Output the [X, Y] coordinate of the center of the cell containing the given text.  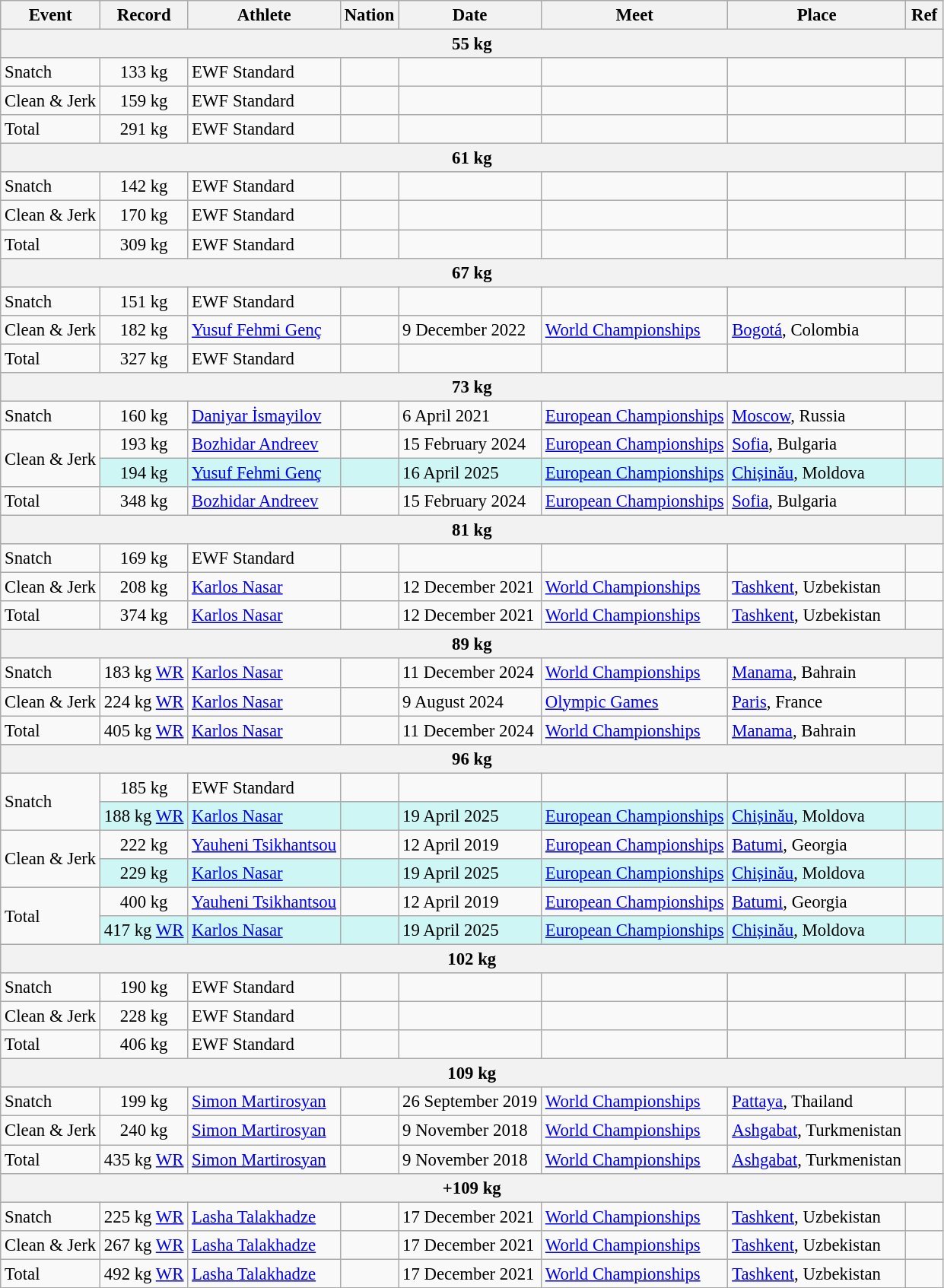
Date [470, 15]
267 kg WR [145, 1245]
185 kg [145, 787]
Record [145, 15]
228 kg [145, 1016]
327 kg [145, 358]
417 kg WR [145, 930]
109 kg [472, 1073]
Athlete [265, 15]
Paris, France [817, 701]
199 kg [145, 1102]
492 kg WR [145, 1274]
159 kg [145, 101]
Moscow, Russia [817, 415]
96 kg [472, 758]
406 kg [145, 1045]
+109 kg [472, 1188]
240 kg [145, 1131]
Olympic Games [634, 701]
348 kg [145, 501]
Event [50, 15]
Meet [634, 15]
169 kg [145, 558]
225 kg WR [145, 1216]
102 kg [472, 959]
26 September 2019 [470, 1102]
170 kg [145, 215]
405 kg WR [145, 730]
Bogotá, Colombia [817, 329]
374 kg [145, 615]
208 kg [145, 587]
142 kg [145, 186]
9 December 2022 [470, 329]
151 kg [145, 301]
183 kg WR [145, 673]
6 April 2021 [470, 415]
Daniyar İsmayilov [265, 415]
435 kg WR [145, 1159]
89 kg [472, 644]
229 kg [145, 873]
55 kg [472, 44]
309 kg [145, 244]
194 kg [145, 472]
16 April 2025 [470, 472]
Place [817, 15]
160 kg [145, 415]
190 kg [145, 987]
133 kg [145, 72]
Ref [924, 15]
400 kg [145, 902]
73 kg [472, 387]
182 kg [145, 329]
291 kg [145, 129]
188 kg WR [145, 816]
9 August 2024 [470, 701]
224 kg WR [145, 701]
67 kg [472, 272]
222 kg [145, 844]
61 kg [472, 158]
81 kg [472, 530]
Pattaya, Thailand [817, 1102]
Nation [369, 15]
193 kg [145, 444]
